Scan for the cell matching the given text and deliver its [X, Y] coordinate at center. 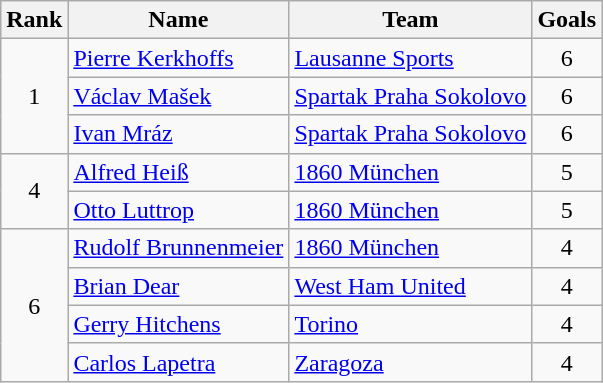
Goals [567, 20]
Rank [34, 20]
Pierre Kerkhoffs [178, 58]
Ivan Mráz [178, 134]
Gerry Hitchens [178, 324]
Carlos Lapetra [178, 362]
Team [410, 20]
Rudolf Brunnenmeier [178, 248]
Torino [410, 324]
Alfred Heiß [178, 172]
West Ham United [410, 286]
Otto Luttrop [178, 210]
Name [178, 20]
1 [34, 96]
Václav Mašek [178, 96]
Lausanne Sports [410, 58]
Zaragoza [410, 362]
Brian Dear [178, 286]
